Output the [X, Y] coordinate of the center of the cell containing the given text.  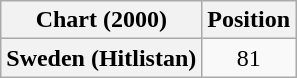
Sweden (Hitlistan) [102, 58]
Position [249, 20]
Chart (2000) [102, 20]
81 [249, 58]
